Pinpoint the cell where the given text exists, returning its [x, y] midpoint coordinate. 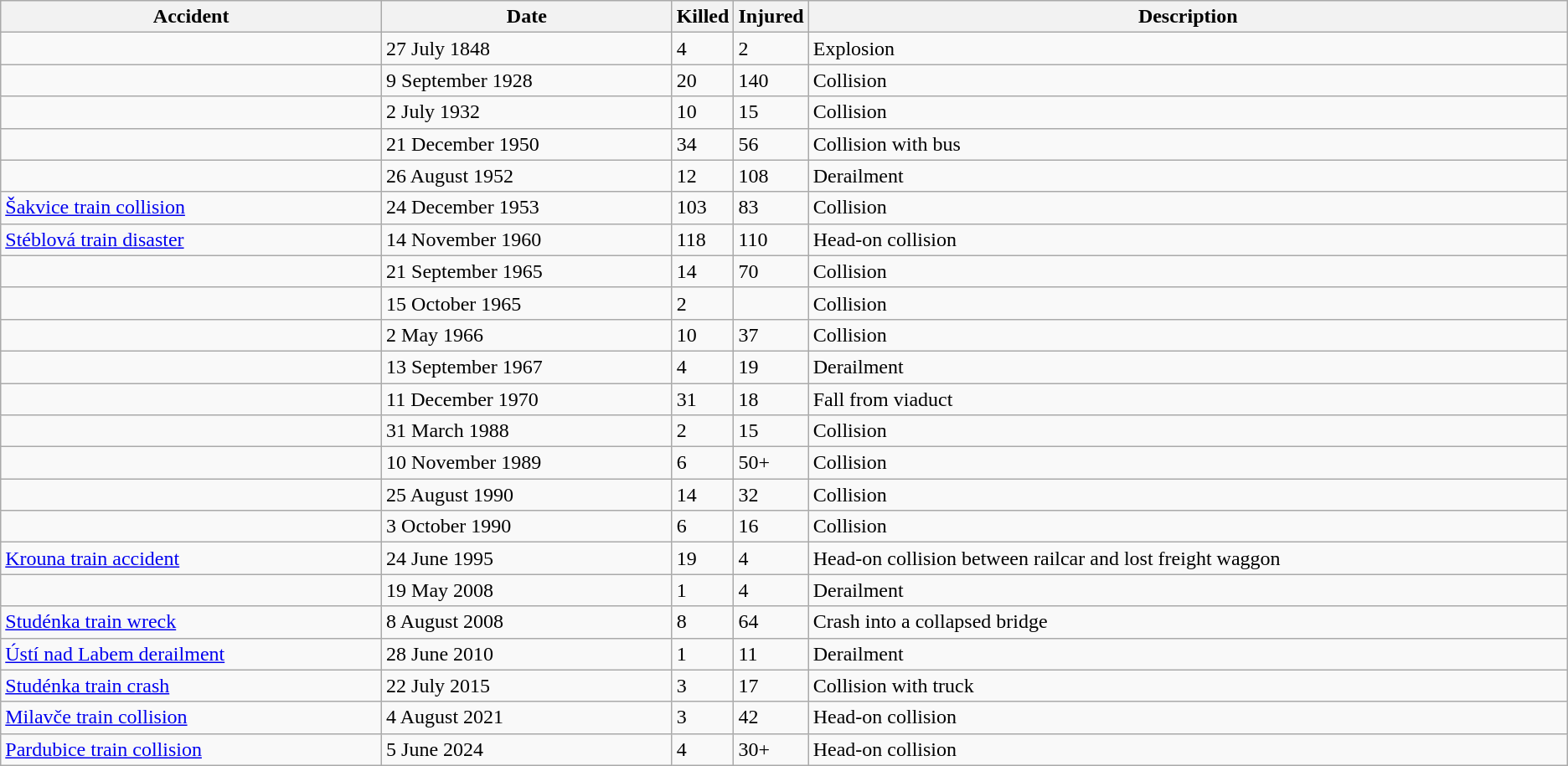
Injured [771, 17]
22 July 2015 [528, 686]
16 [771, 527]
Milavče train collision [191, 717]
11 [771, 654]
30+ [771, 749]
Studénka train crash [191, 686]
18 [771, 399]
31 March 1988 [528, 431]
13 September 1967 [528, 367]
Ústí nad Labem derailment [191, 654]
Stéblová train disaster [191, 239]
3 October 1990 [528, 527]
Collision with bus [1188, 144]
Date [528, 17]
8 [703, 622]
Šakvice train collision [191, 208]
34 [703, 144]
5 June 2024 [528, 749]
14 November 1960 [528, 239]
37 [771, 335]
19 May 2008 [528, 590]
Fall from viaduct [1188, 399]
64 [771, 622]
Killed [703, 17]
50+ [771, 463]
24 December 1953 [528, 208]
27 July 1848 [528, 49]
21 September 1965 [528, 271]
20 [703, 80]
17 [771, 686]
15 October 1965 [528, 303]
Collision with truck [1188, 686]
Studénka train wreck [191, 622]
12 [703, 176]
103 [703, 208]
28 June 2010 [528, 654]
Explosion [1188, 49]
42 [771, 717]
8 August 2008 [528, 622]
56 [771, 144]
108 [771, 176]
21 December 1950 [528, 144]
25 August 1990 [528, 495]
Description [1188, 17]
83 [771, 208]
110 [771, 239]
2 May 1966 [528, 335]
118 [703, 239]
Crash into a collapsed bridge [1188, 622]
70 [771, 271]
Accident [191, 17]
Head-on collision between railcar and lost freight waggon [1188, 558]
10 November 1989 [528, 463]
Krouna train accident [191, 558]
9 September 1928 [528, 80]
24 June 1995 [528, 558]
11 December 1970 [528, 399]
4 August 2021 [528, 717]
31 [703, 399]
140 [771, 80]
Pardubice train collision [191, 749]
26 August 1952 [528, 176]
2 July 1932 [528, 112]
32 [771, 495]
